For the text-containing cell, return its midpoint in [x, y] coordinate format. 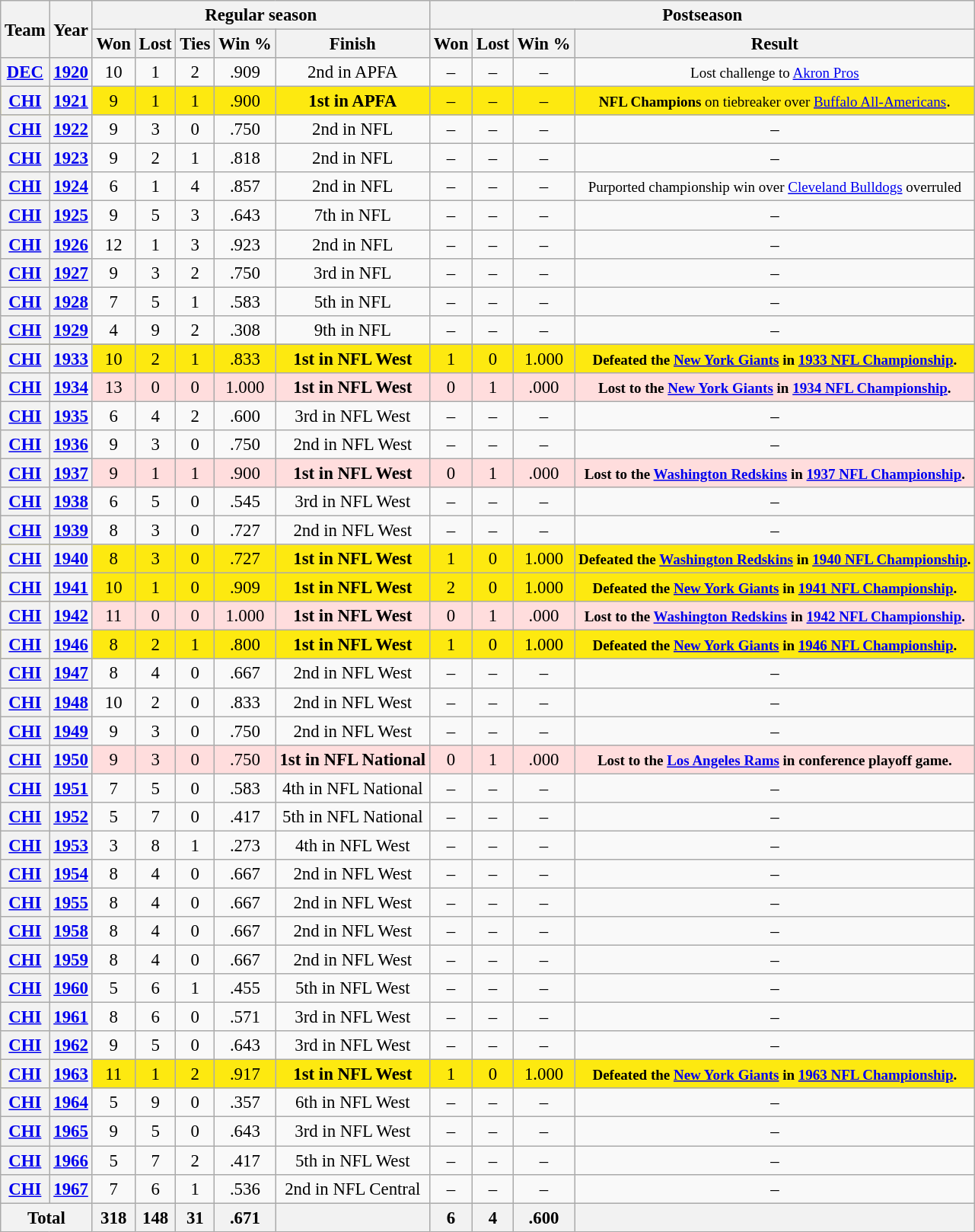
1935 [71, 416]
1921 [71, 101]
.357 [245, 1103]
1924 [71, 187]
1961 [71, 1017]
1949 [71, 731]
.818 [245, 158]
1937 [71, 473]
1929 [71, 330]
DEC [25, 72]
148 [155, 1218]
Defeated the New York Giants in 1963 NFL Championship. [775, 1074]
1946 [71, 645]
1962 [71, 1045]
Postseason [702, 15]
1939 [71, 531]
Defeated the New York Giants in 1933 NFL Championship. [775, 359]
Finish [352, 44]
Regular season [260, 15]
.571 [245, 1017]
Defeated the New York Giants in 1941 NFL Championship. [775, 588]
1965 [71, 1131]
1952 [71, 817]
1923 [71, 158]
.455 [245, 988]
31 [195, 1218]
1927 [71, 273]
Total [46, 1218]
1963 [71, 1074]
1941 [71, 588]
5th in NFL National [352, 817]
1st in NFL National [352, 759]
.545 [245, 502]
Lost to the Los Angeles Rams in conference playoff game. [775, 759]
.923 [245, 244]
.308 [245, 330]
3rd in NFL [352, 273]
12 [113, 244]
1967 [71, 1189]
.917 [245, 1074]
.671 [245, 1218]
1948 [71, 702]
NFL Champions on tiebreaker over Buffalo All-Americans. [775, 101]
Team [25, 29]
318 [113, 1218]
1942 [71, 616]
1947 [71, 674]
4th in NFL West [352, 845]
.800 [245, 645]
.857 [245, 187]
Defeated the Washington Redskins in 1940 NFL Championship. [775, 559]
1954 [71, 874]
1934 [71, 388]
4th in NFL National [352, 788]
Lost to the New York Giants in 1934 NFL Championship. [775, 388]
1920 [71, 72]
1955 [71, 902]
1940 [71, 559]
1958 [71, 931]
Year [71, 29]
Defeated the New York Giants in 1946 NFL Championship. [775, 645]
1925 [71, 215]
6th in NFL West [352, 1103]
Result [775, 44]
Purported championship win over Cleveland Bulldogs overruled [775, 187]
9th in NFL [352, 330]
.536 [245, 1189]
1953 [71, 845]
2nd in APFA [352, 72]
1959 [71, 960]
1926 [71, 244]
.273 [245, 845]
1951 [71, 788]
Lost to the Washington Redskins in 1942 NFL Championship. [775, 616]
13 [113, 388]
1928 [71, 302]
Lost challenge to Akron Pros [775, 72]
Ties [195, 44]
7th in NFL [352, 215]
1936 [71, 445]
1938 [71, 502]
Lost to the Washington Redskins in 1937 NFL Championship. [775, 473]
1922 [71, 129]
1960 [71, 988]
1933 [71, 359]
1st in APFA [352, 101]
1964 [71, 1103]
1950 [71, 759]
1966 [71, 1160]
2nd in NFL Central [352, 1189]
5th in NFL [352, 302]
